Scan for the cell matching the given text and deliver its (X, Y) coordinate at center. 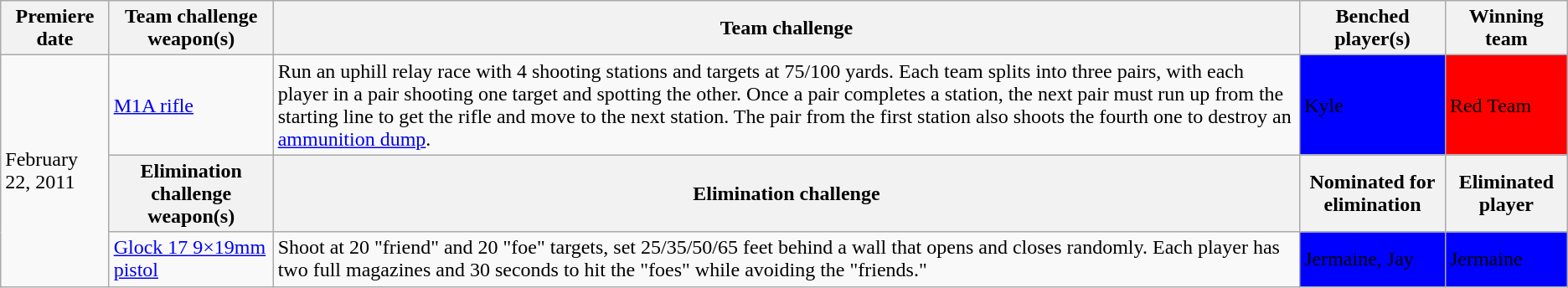
Winning team (1506, 28)
Benched player(s) (1373, 28)
Premiere date (55, 28)
Elimination challenge weapon(s) (191, 193)
M1A rifle (191, 105)
Nominated for elimination (1373, 193)
Jermaine (1506, 260)
Jermaine, Jay (1373, 260)
Team challenge (787, 28)
Elimination challenge (787, 193)
February 22, 2011 (55, 171)
Glock 17 9×19mm pistol (191, 260)
Red Team (1506, 105)
Team challenge weapon(s) (191, 28)
Eliminated player (1506, 193)
Kyle (1373, 105)
